Determine the (x, y) coordinate at the center of the cell enclosing the given text.  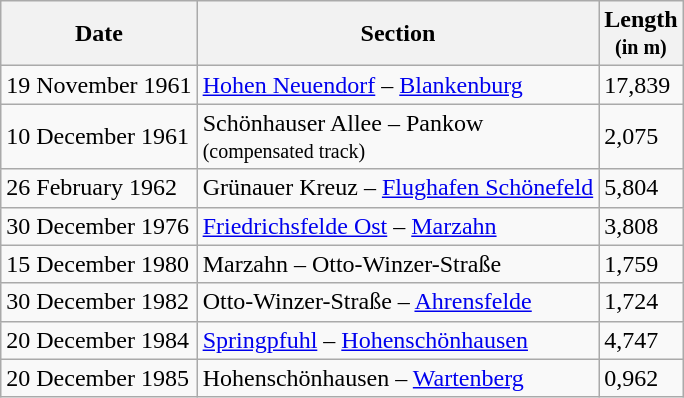
1,759 (641, 264)
1,724 (641, 302)
17,839 (641, 85)
20 December 1984 (99, 340)
Otto-Winzer-Straße – Ahrensfelde (398, 302)
5,804 (641, 188)
Marzahn – Otto-Winzer-Straße (398, 264)
3,808 (641, 226)
Date (99, 34)
20 December 1985 (99, 378)
Schönhauser Allee – Pankow(compensated track) (398, 136)
Hohen Neuendorf – Blankenburg (398, 85)
19 November 1961 (99, 85)
30 December 1976 (99, 226)
4,747 (641, 340)
Length(in m) (641, 34)
Grünauer Kreuz – Flughafen Schönefeld (398, 188)
26 February 1962 (99, 188)
Section (398, 34)
10 December 1961 (99, 136)
Friedrichsfelde Ost – Marzahn (398, 226)
30 December 1982 (99, 302)
Hohenschönhausen – Wartenberg (398, 378)
2,075 (641, 136)
15 December 1980 (99, 264)
0,962 (641, 378)
Springpfuhl – Hohenschönhausen (398, 340)
